For the text-containing cell, return its midpoint in [x, y] coordinate format. 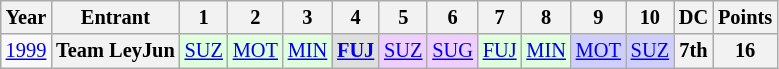
9 [598, 17]
16 [745, 51]
Team LeyJun [115, 51]
8 [546, 17]
7th [694, 51]
SUG [452, 51]
2 [256, 17]
10 [650, 17]
Points [745, 17]
1 [204, 17]
DC [694, 17]
1999 [26, 51]
3 [308, 17]
7 [500, 17]
Year [26, 17]
6 [452, 17]
Entrant [115, 17]
4 [356, 17]
5 [403, 17]
